Find where the given text appears and provide that cell's center as (x, y) coordinate. 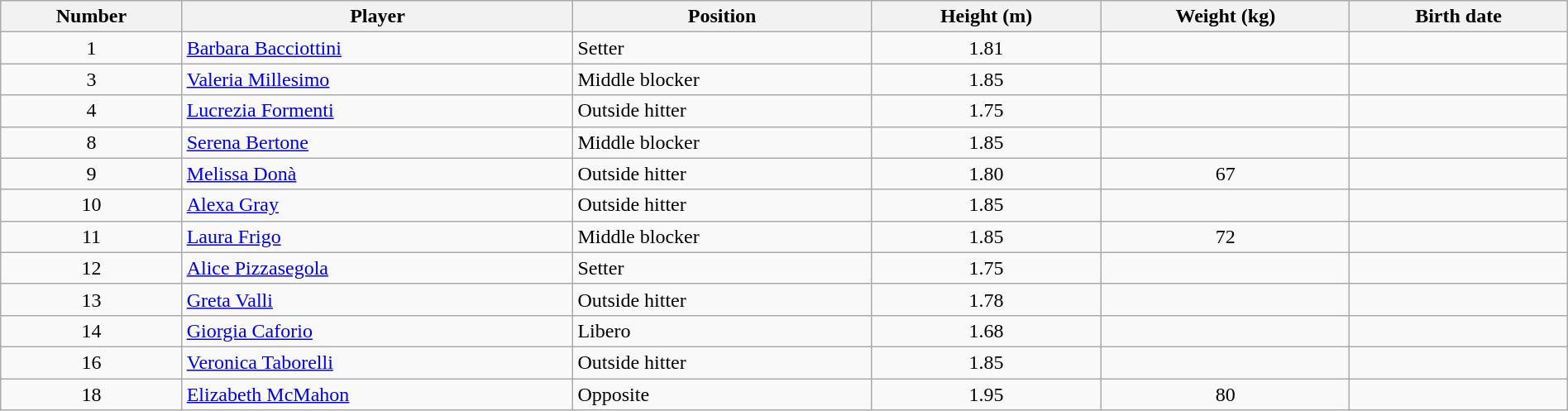
Alexa Gray (377, 205)
11 (91, 237)
13 (91, 299)
Giorgia Caforio (377, 331)
Melissa Donà (377, 174)
1.78 (986, 299)
Birth date (1459, 17)
Alice Pizzasegola (377, 268)
Number (91, 17)
Opposite (722, 394)
12 (91, 268)
1.95 (986, 394)
Weight (kg) (1226, 17)
Height (m) (986, 17)
1.80 (986, 174)
18 (91, 394)
Libero (722, 331)
9 (91, 174)
1 (91, 48)
67 (1226, 174)
Valeria Millesimo (377, 79)
Position (722, 17)
Greta Valli (377, 299)
Serena Bertone (377, 142)
10 (91, 205)
8 (91, 142)
3 (91, 79)
72 (1226, 237)
Laura Frigo (377, 237)
Lucrezia Formenti (377, 111)
1.68 (986, 331)
14 (91, 331)
Barbara Bacciottini (377, 48)
80 (1226, 394)
Elizabeth McMahon (377, 394)
1.81 (986, 48)
Player (377, 17)
4 (91, 111)
16 (91, 362)
Veronica Taborelli (377, 362)
